Detect which cell encompasses the target text, then output its [x, y] center coordinate. 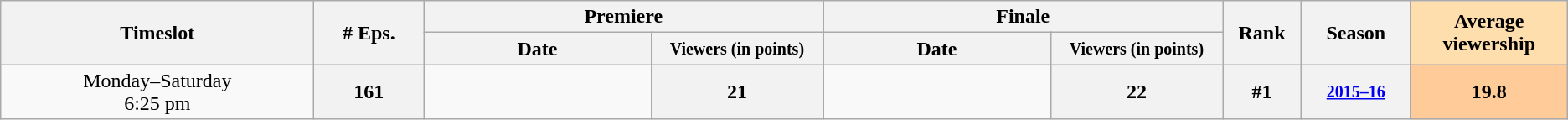
22 [1137, 92]
#1 [1262, 92]
Premiere [623, 17]
# Eps. [369, 33]
Monday–Saturday 6:25 pm [157, 92]
2015–16 [1355, 92]
161 [369, 92]
Rank [1262, 33]
Season [1355, 33]
21 [737, 92]
Finale [1024, 17]
Timeslot [157, 33]
Average viewership [1489, 33]
19.8 [1489, 92]
